Return (x, y) of the center of cell containing provided text 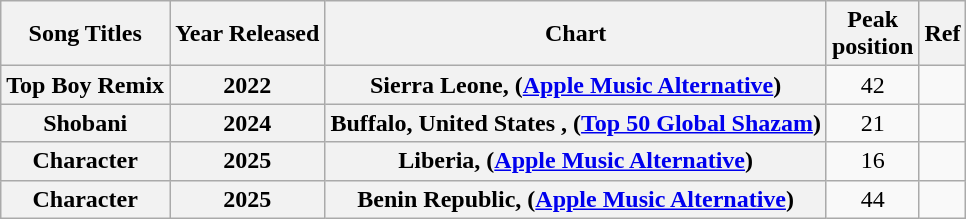
Shobani (86, 123)
Peakposition (872, 34)
Song Titles (86, 34)
Chart (576, 34)
Benin Republic, (Apple Music Alternative) (576, 199)
2024 (248, 123)
16 (872, 161)
Liberia, (Apple Music Alternative) (576, 161)
Sierra Leone, (Apple Music Alternative) (576, 85)
2022 (248, 85)
21 (872, 123)
44 (872, 199)
Ref (942, 34)
42 (872, 85)
Buffalo, United States , (Top 50 Global Shazam) (576, 123)
Top Boy Remix (86, 85)
Year Released (248, 34)
